Detect which cell encompasses the target text, then output its (X, Y) center coordinate. 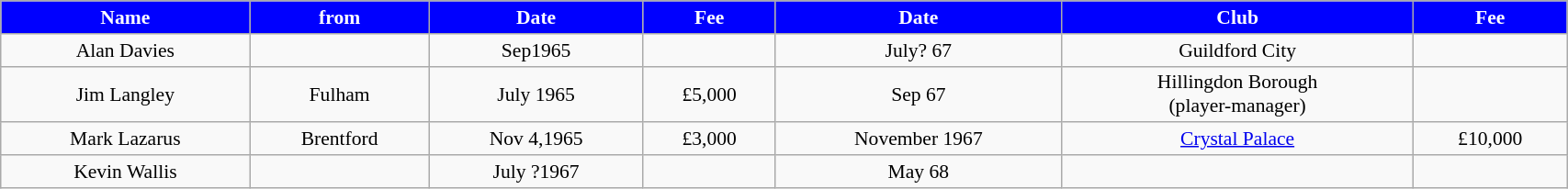
Alan Davies (125, 50)
Mark Lazarus (125, 139)
Guildford City (1236, 50)
Crystal Palace (1236, 139)
Hillingdon Borough(player-manager) (1236, 94)
from (340, 17)
Sep 67 (919, 94)
Club (1236, 17)
£3,000 (709, 139)
November 1967 (919, 139)
July ?1967 (536, 172)
Name (125, 17)
£10,000 (1490, 139)
July 1965 (536, 94)
£5,000 (709, 94)
Nov 4,1965 (536, 139)
May 68 (919, 172)
Sep1965 (536, 50)
Fulham (340, 94)
July? 67 (919, 50)
Jim Langley (125, 94)
Brentford (340, 139)
Kevin Wallis (125, 172)
